Locate the cell with the specified text and output its [x, y] center coordinate. 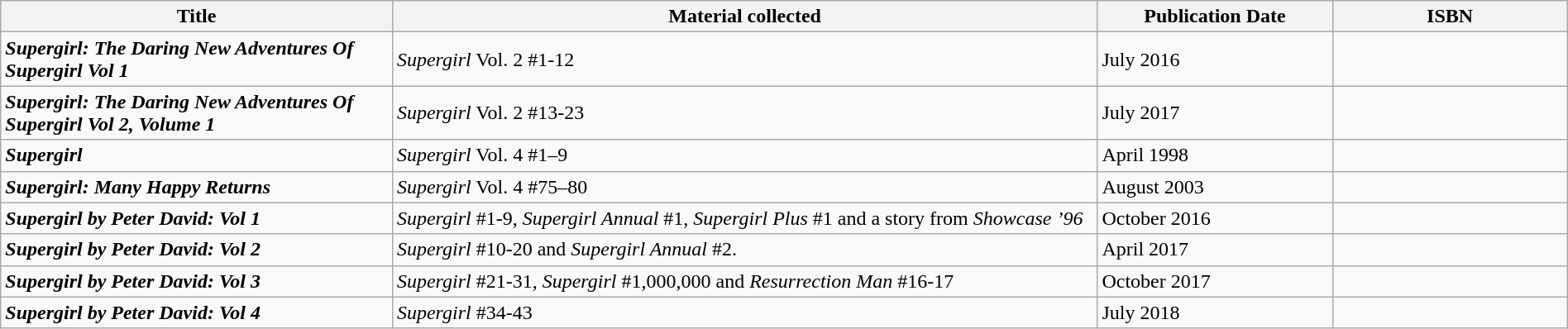
Title [197, 17]
Supergirl Vol. 2 #1-12 [744, 60]
July 2017 [1215, 112]
Supergirl #21-31, Supergirl #1,000,000 and Resurrection Man #16-17 [744, 281]
Supergirl: The Daring New Adventures Of Supergirl Vol 1 [197, 60]
Supergirl Vol. 4 #75–80 [744, 187]
Supergirl #1-9, Supergirl Annual #1, Supergirl Plus #1 and a story from Showcase ’96 [744, 218]
Publication Date [1215, 17]
Supergirl #34-43 [744, 312]
July 2016 [1215, 60]
Supergirl Vol. 4 #1–9 [744, 155]
Supergirl [197, 155]
ISBN [1450, 17]
Supergirl by Peter David: Vol 3 [197, 281]
Supergirl by Peter David: Vol 2 [197, 250]
Supergirl: The Daring New Adventures Of Supergirl Vol 2, Volume 1 [197, 112]
Supergirl by Peter David: Vol 4 [197, 312]
October 2017 [1215, 281]
Supergirl: Many Happy Returns [197, 187]
August 2003 [1215, 187]
Supergirl by Peter David: Vol 1 [197, 218]
October 2016 [1215, 218]
April 1998 [1215, 155]
Supergirl Vol. 2 #13-23 [744, 112]
Material collected [744, 17]
July 2018 [1215, 312]
April 2017 [1215, 250]
Supergirl #10-20 and Supergirl Annual #2. [744, 250]
